Search for the cell housing the specified text and yield its (x, y) center coordinate. 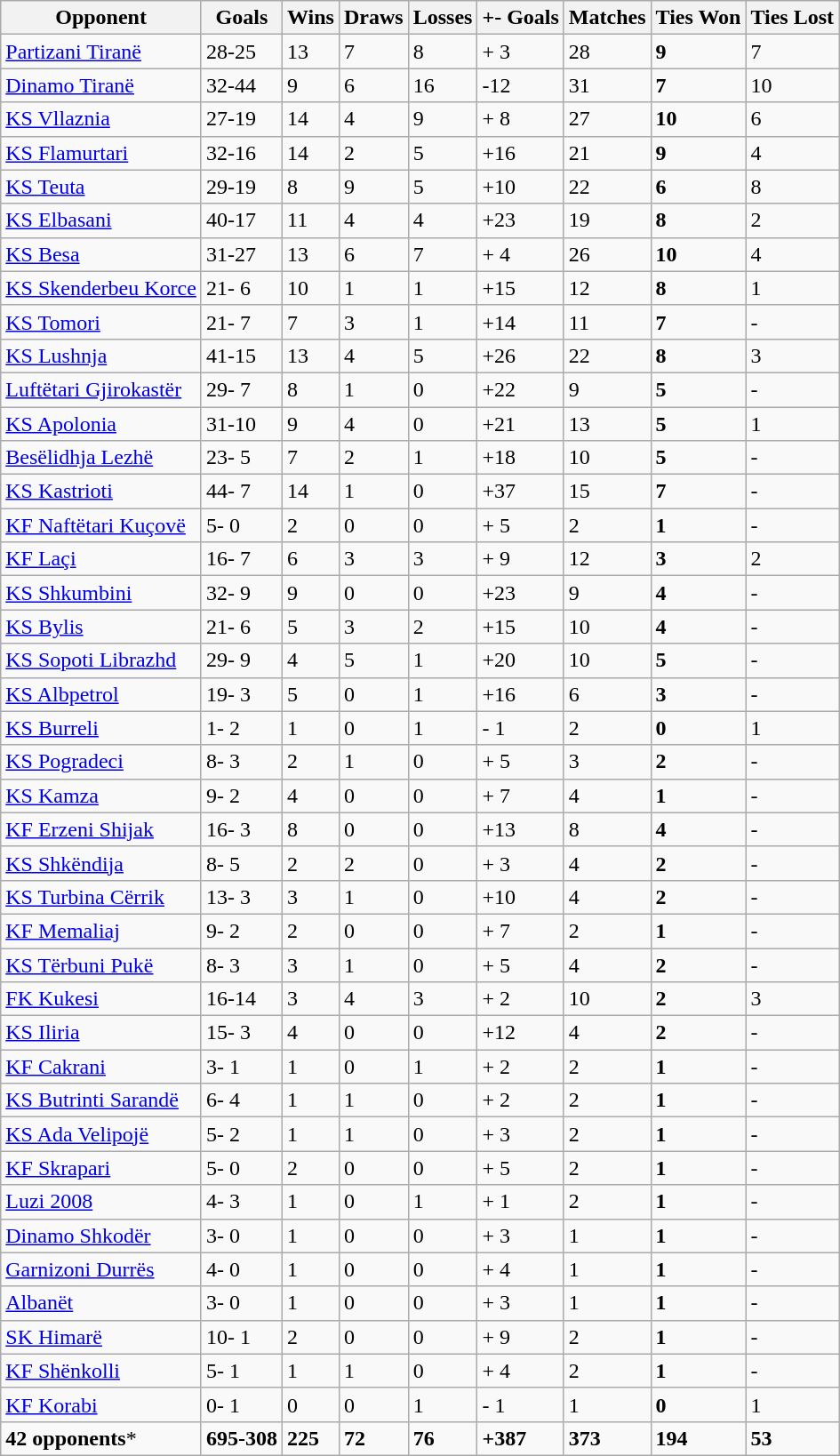
Dinamo Shkodër (101, 1236)
26 (607, 254)
13- 3 (242, 897)
Goals (242, 18)
16- 7 (242, 559)
Matches (607, 18)
+12 (521, 1033)
KS Elbasani (101, 220)
KS Vllaznia (101, 119)
194 (699, 1438)
KS Butrinti Sarandë (101, 1100)
3- 1 (242, 1067)
Luftëtari Gjirokastër (101, 389)
72 (373, 1438)
16-14 (242, 999)
Draws (373, 18)
5- 2 (242, 1134)
KF Erzeni Shijak (101, 829)
-12 (521, 85)
6- 4 (242, 1100)
32-16 (242, 153)
+387 (521, 1438)
19 (607, 220)
KS Besa (101, 254)
KF Laçi (101, 559)
+18 (521, 458)
16 (443, 85)
KF Memaliaj (101, 931)
5- 1 (242, 1371)
KS Flamurtari (101, 153)
Garnizoni Durrës (101, 1269)
+ 1 (521, 1202)
27-19 (242, 119)
Ties Won (699, 18)
KS Skenderbeu Korce (101, 288)
1- 2 (242, 728)
KS Turbina Cërrik (101, 897)
KS Iliria (101, 1033)
KS Teuta (101, 187)
+37 (521, 492)
21- 7 (242, 322)
41-15 (242, 356)
KF Korabi (101, 1404)
40-17 (242, 220)
Ties Lost (793, 18)
+20 (521, 660)
KS Bylis (101, 627)
Albanët (101, 1303)
KS Pogradeci (101, 762)
76 (443, 1438)
KF Naftëtari Kuçovë (101, 525)
KS Apolonia (101, 424)
KS Kamza (101, 796)
29- 9 (242, 660)
KS Shkëndija (101, 863)
15- 3 (242, 1033)
31-27 (242, 254)
29- 7 (242, 389)
KS Ada Velipojë (101, 1134)
+22 (521, 389)
15 (607, 492)
42 opponents* (101, 1438)
23- 5 (242, 458)
31-10 (242, 424)
8- 5 (242, 863)
Luzi 2008 (101, 1202)
21 (607, 153)
27 (607, 119)
44- 7 (242, 492)
Partizani Tiranë (101, 52)
+14 (521, 322)
KF Skrapari (101, 1168)
32- 9 (242, 593)
4- 3 (242, 1202)
16- 3 (242, 829)
Opponent (101, 18)
KF Shënkolli (101, 1371)
373 (607, 1438)
28 (607, 52)
KF Cakrani (101, 1067)
KS Albpetrol (101, 694)
KS Lushnja (101, 356)
+- Goals (521, 18)
+26 (521, 356)
FK Kukesi (101, 999)
19- 3 (242, 694)
+13 (521, 829)
KS Tërbuni Pukë (101, 964)
SK Himarë (101, 1337)
+ 8 (521, 119)
KS Sopoti Librazhd (101, 660)
32-44 (242, 85)
Besëlidhja Lezhë (101, 458)
28-25 (242, 52)
4- 0 (242, 1269)
KS Tomori (101, 322)
KS Kastrioti (101, 492)
KS Burreli (101, 728)
10- 1 (242, 1337)
53 (793, 1438)
KS Shkumbini (101, 593)
695-308 (242, 1438)
31 (607, 85)
Dinamo Tiranë (101, 85)
29-19 (242, 187)
0- 1 (242, 1404)
225 (310, 1438)
Wins (310, 18)
+21 (521, 424)
Losses (443, 18)
